For the text-containing cell, return its midpoint in [x, y] coordinate format. 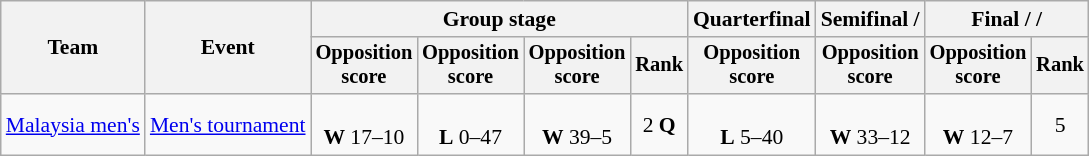
L 5–40 [752, 124]
W 17–10 [364, 124]
Final / / [1007, 19]
Men's tournament [228, 124]
W 12–7 [978, 124]
Semifinal / [870, 19]
Event [228, 48]
Quarterfinal [752, 19]
Malaysia men's [73, 124]
Group stage [500, 19]
L 0–47 [470, 124]
Team [73, 48]
2 Q [659, 124]
W 39–5 [578, 124]
5 [1060, 124]
W 33–12 [870, 124]
